For the text-containing cell, return its midpoint in [x, y] coordinate format. 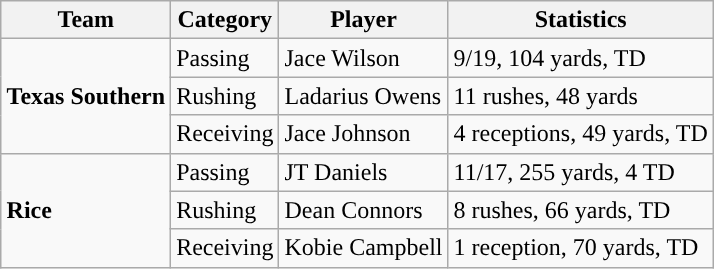
Statistics [580, 20]
Ladarius Owens [364, 96]
9/19, 104 yards, TD [580, 58]
Jace Johnson [364, 134]
Texas Southern [86, 96]
JT Daniels [364, 172]
8 rushes, 66 yards, TD [580, 210]
Kobie Campbell [364, 248]
11 rushes, 48 yards [580, 96]
4 receptions, 49 yards, TD [580, 134]
Team [86, 20]
1 reception, 70 yards, TD [580, 248]
Rice [86, 210]
11/17, 255 yards, 4 TD [580, 172]
Jace Wilson [364, 58]
Dean Connors [364, 210]
Player [364, 20]
Category [225, 20]
